Identify which cell holds the provided text, then report its (x, y) central coordinate. 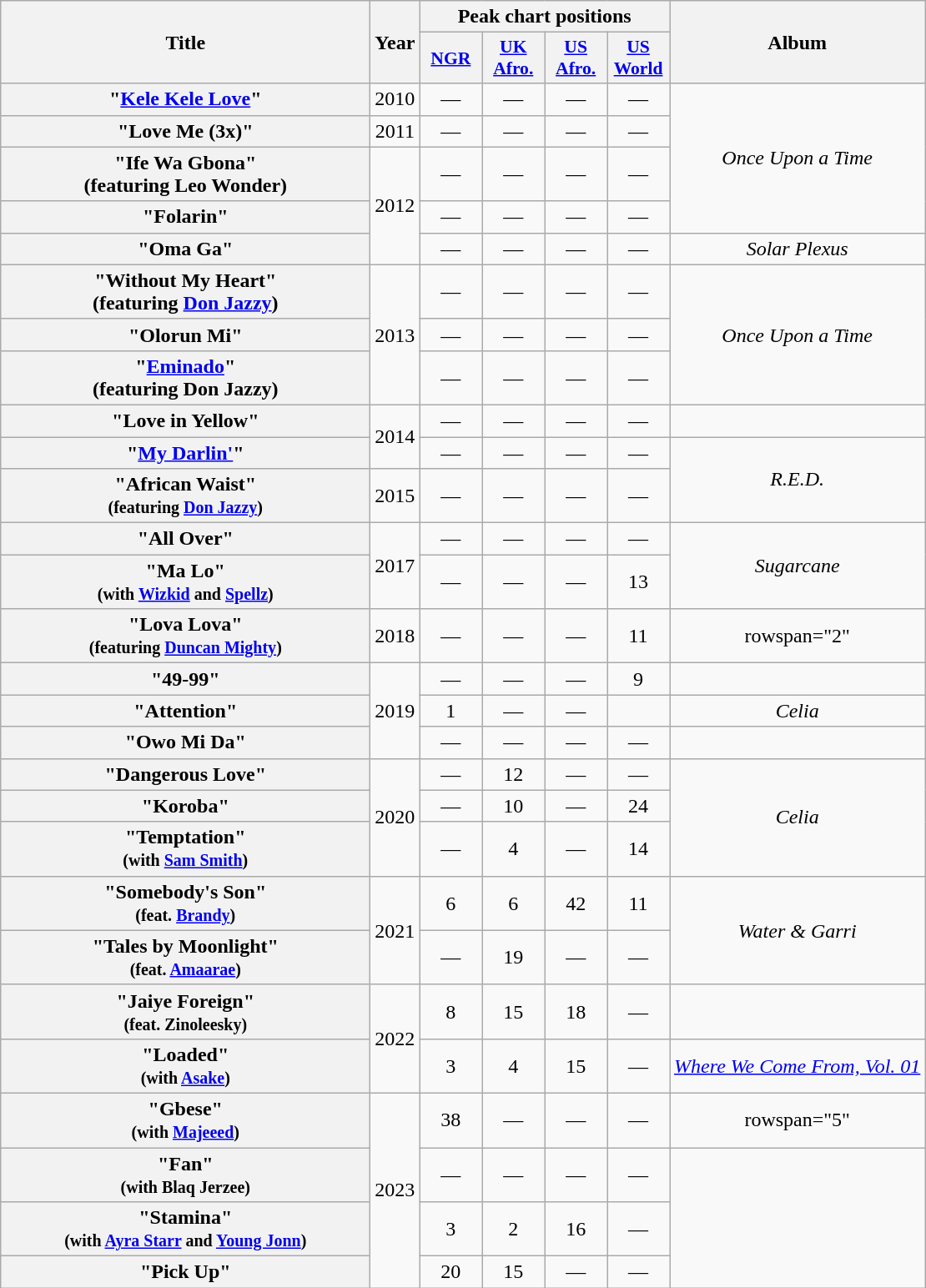
2019 (395, 711)
UKAfro. (514, 58)
rowspan="2" (797, 636)
13 (639, 582)
2 (514, 1230)
10 (514, 806)
14 (639, 849)
1 (450, 711)
Sugarcane (797, 566)
"Kele Kele Love" (185, 99)
R.E.D. (797, 480)
USAfro. (576, 58)
2013 (395, 335)
"Jaiye Foreign"(feat. Zinoleesky) (185, 1011)
2020 (395, 818)
"My Darlin'" (185, 453)
"Attention" (185, 711)
"Loaded"(with Asake) (185, 1066)
"Eminado" (featuring Don Jazzy) (185, 377)
NGR (450, 58)
16 (576, 1230)
2018 (395, 636)
2017 (395, 566)
USWorld (639, 58)
"Pick Up" (185, 1272)
"Dangerous Love" (185, 774)
"Oma Ga" (185, 249)
20 (450, 1272)
19 (514, 958)
"Lova Lova"(featuring Duncan Mighty) (185, 636)
Year (395, 42)
rowspan="5" (797, 1119)
38 (450, 1119)
"Koroba" (185, 806)
Title (185, 42)
"All Over" (185, 539)
Album (797, 42)
"Love Me (3x)" (185, 131)
18 (576, 1011)
"Olorun Mi" (185, 335)
Peak chart positions (545, 17)
2023 (395, 1190)
"Gbese"(with Majeeed) (185, 1119)
Water & Garri (797, 930)
"Love in Yellow" (185, 420)
"Tales by Moonlight"(feat. Amaarae) (185, 958)
"Folarin" (185, 217)
"Owo Mi Da" (185, 742)
2012 (395, 205)
24 (639, 806)
"African Waist"(featuring Don Jazzy) (185, 496)
"Somebody's Son"(feat. Brandy) (185, 903)
9 (639, 679)
2021 (395, 930)
2014 (395, 436)
2022 (395, 1039)
Solar Plexus (797, 249)
42 (576, 903)
2015 (395, 496)
"Ife Wa Gbona"(featuring Leo Wonder) (185, 174)
"Temptation"(with Sam Smith) (185, 849)
"Ma Lo"(with Wizkid and Spellz) (185, 582)
8 (450, 1011)
"49-99" (185, 679)
"Stamina"(with Ayra Starr and Young Jonn) (185, 1230)
"Without My Heart" (featuring Don Jazzy) (185, 292)
2011 (395, 131)
12 (514, 774)
Where We Come From, Vol. 01 (797, 1066)
2010 (395, 99)
"Fan"(with Blaq Jerzee) (185, 1175)
